Find where the given text appears and provide that cell's center as [x, y] coordinate. 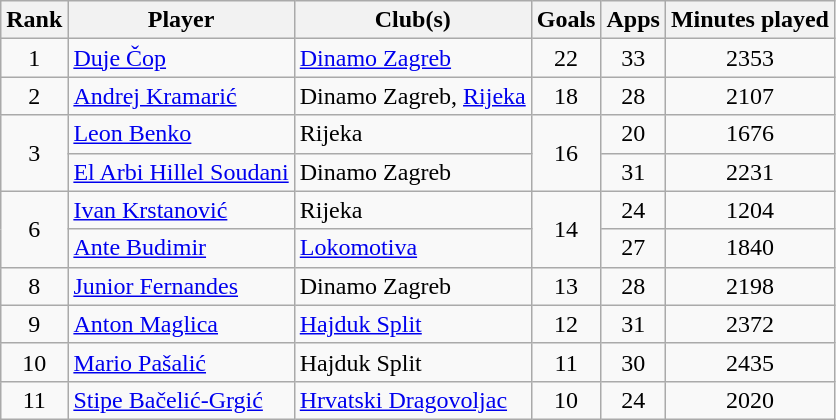
Andrej Kramarić [181, 96]
33 [633, 58]
2231 [750, 172]
Rank [34, 20]
20 [633, 134]
El Arbi Hillel Soudani [181, 172]
13 [566, 286]
2435 [750, 362]
Minutes played [750, 20]
Dinamo Zagreb, Rijeka [412, 96]
3 [34, 153]
6 [34, 229]
Hrvatski Dragovoljac [412, 400]
Goals [566, 20]
Ivan Krstanović [181, 210]
Player [181, 20]
30 [633, 362]
1840 [750, 248]
22 [566, 58]
2020 [750, 400]
2 [34, 96]
8 [34, 286]
2353 [750, 58]
18 [566, 96]
Ante Budimir [181, 248]
Stipe Bačelić-Grgić [181, 400]
Apps [633, 20]
14 [566, 229]
Leon Benko [181, 134]
1 [34, 58]
Junior Fernandes [181, 286]
12 [566, 324]
16 [566, 153]
Club(s) [412, 20]
2198 [750, 286]
Anton Maglica [181, 324]
2107 [750, 96]
1204 [750, 210]
Lokomotiva [412, 248]
Duje Čop [181, 58]
Mario Pašalić [181, 362]
2372 [750, 324]
27 [633, 248]
9 [34, 324]
1676 [750, 134]
